Capture the cell that displays the provided text and extract its [X, Y] central coordinate. 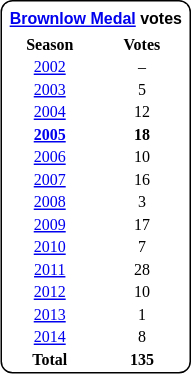
Votes [142, 44]
Brownlow Medal votes [96, 18]
5 [142, 90]
16 [142, 180]
– [142, 67]
2013 [50, 314]
Season [50, 44]
2004 [50, 112]
2008 [50, 202]
2009 [50, 224]
2006 [50, 157]
2012 [50, 292]
1 [142, 314]
135 [142, 360]
2003 [50, 90]
2002 [50, 67]
17 [142, 224]
3 [142, 202]
8 [142, 337]
7 [142, 247]
18 [142, 134]
2007 [50, 180]
2010 [50, 247]
2011 [50, 270]
28 [142, 270]
12 [142, 112]
2005 [50, 134]
2014 [50, 337]
Total [50, 360]
